Find where the given text appears and provide that cell's center as [x, y] coordinate. 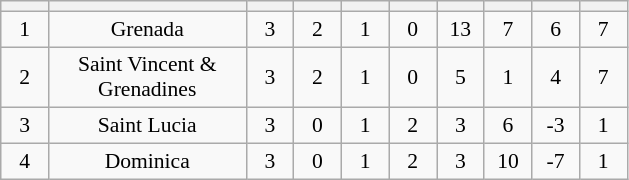
5 [460, 78]
Saint Lucia [147, 126]
13 [460, 29]
Dominica [147, 162]
-3 [556, 126]
10 [508, 162]
-7 [556, 162]
Grenada [147, 29]
Saint Vincent & Grenadines [147, 78]
